Detect which cell encompasses the target text, then output its [X, Y] center coordinate. 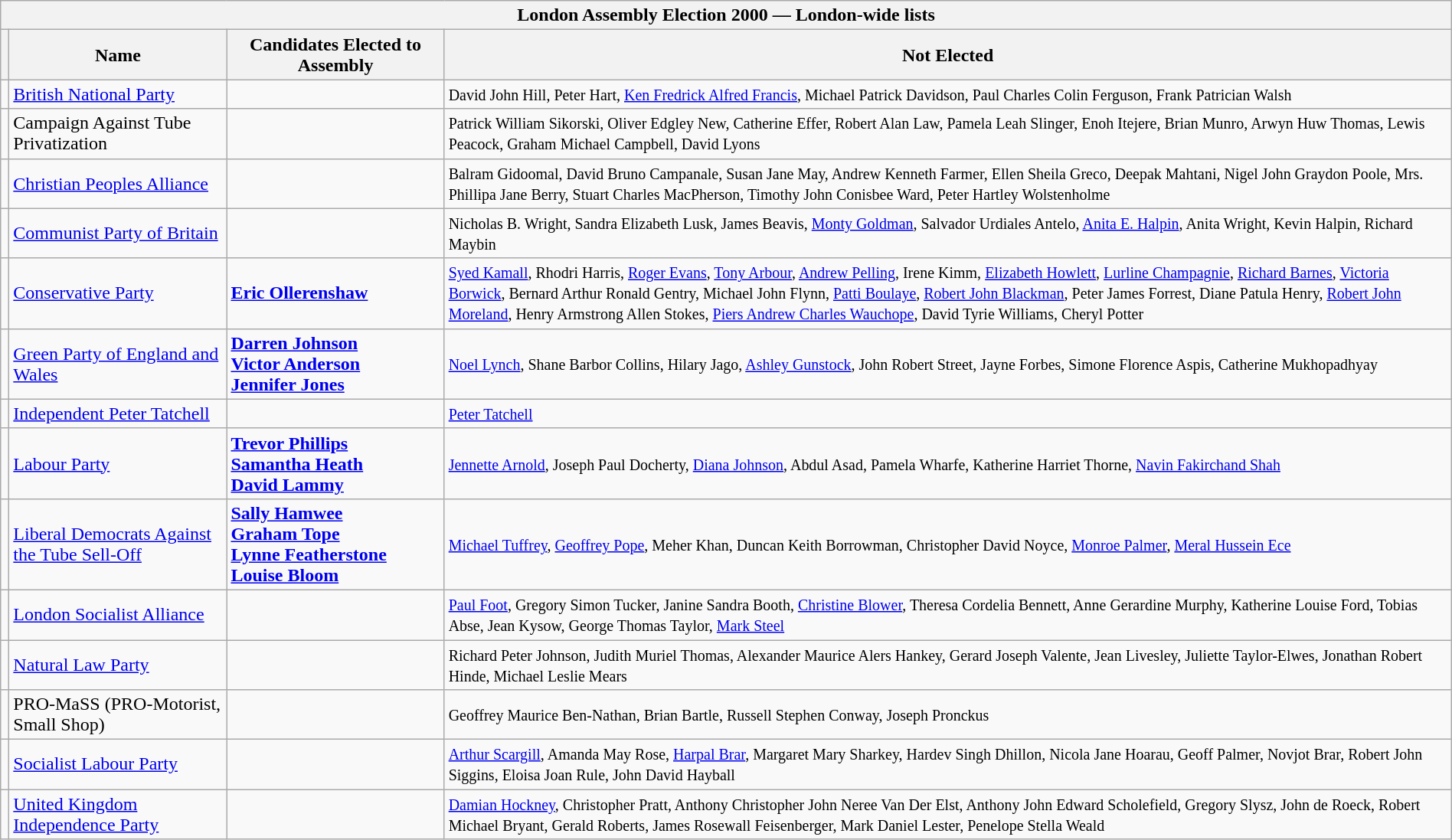
London Socialist Alliance [118, 614]
Campaign Against Tube Privatization [118, 133]
Name [118, 55]
Michael Tuffrey, Geoffrey Pope, Meher Khan, Duncan Keith Borrowman, Christopher David Noyce, Monroe Palmer, Meral Hussein Ece [948, 544]
Communist Party of Britain [118, 233]
Candidates Elected to Assembly [335, 55]
David John Hill, Peter Hart, Ken Fredrick Alfred Francis, Michael Patrick Davidson, Paul Charles Colin Ferguson, Frank Patrician Walsh [948, 94]
Green Party of England and Wales [118, 364]
Labour Party [118, 463]
Not Elected [948, 55]
Trevor PhillipsSamantha HeathDavid Lammy [335, 463]
Jennette Arnold, Joseph Paul Docherty, Diana Johnson, Abdul Asad, Pamela Wharfe, Katherine Harriet Thorne, Navin Fakirchand Shah [948, 463]
United Kingdom Independence Party [118, 815]
Peter Tatchell [948, 413]
Geoffrey Maurice Ben-Nathan, Brian Bartle, Russell Stephen Conway, Joseph Pronckus [948, 715]
Liberal Democrats Against the Tube Sell-Off [118, 544]
London Assembly Election 2000 — London-wide lists [726, 15]
Independent Peter Tatchell [118, 413]
Darren JohnsonVictor AndersonJennifer Jones [335, 364]
Sally HamweeGraham TopeLynne FeatherstoneLouise Bloom [335, 544]
Natural Law Party [118, 665]
Noel Lynch, Shane Barbor Collins, Hilary Jago, Ashley Gunstock, John Robert Street, Jayne Forbes, Simone Florence Aspis, Catherine Mukhopadhyay [948, 364]
Eric Ollerenshaw [335, 293]
Socialist Labour Party [118, 764]
Conservative Party [118, 293]
Christian Peoples Alliance [118, 184]
PRO-MaSS (PRO-Motorist, Small Shop) [118, 715]
British National Party [118, 94]
